Determine the (X, Y) coordinate at the center of the cell enclosing the given text.  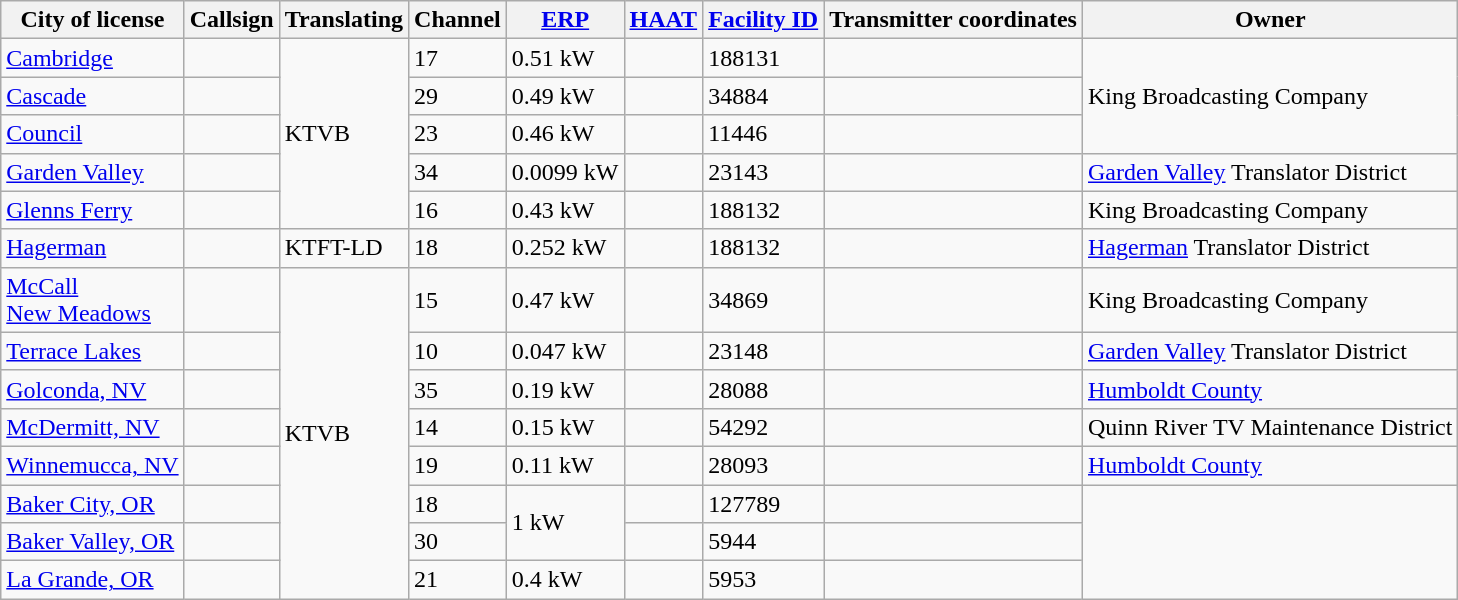
Baker Valley, OR (92, 542)
Winnemucca, NV (92, 465)
23148 (764, 351)
23143 (764, 172)
127789 (764, 503)
0.252 kW (565, 248)
14 (458, 427)
0.047 kW (565, 351)
0.11 kW (565, 465)
17 (458, 58)
21 (458, 580)
Hagerman (92, 248)
Channel (458, 20)
5953 (764, 580)
11446 (764, 134)
City of license (92, 20)
29 (458, 96)
HAAT (664, 20)
28088 (764, 389)
Transmitter coordinates (954, 20)
34 (458, 172)
10 (458, 351)
0.49 kW (565, 96)
34884 (764, 96)
0.4 kW (565, 580)
Cambridge (92, 58)
Facility ID (764, 20)
Cascade (92, 96)
28093 (764, 465)
La Grande, OR (92, 580)
35 (458, 389)
Council (92, 134)
McDermitt, NV (92, 427)
McCallNew Meadows (92, 300)
Translating (344, 20)
Baker City, OR (92, 503)
Glenns Ferry (92, 210)
34869 (764, 300)
54292 (764, 427)
15 (458, 300)
Garden Valley (92, 172)
0.15 kW (565, 427)
ERP (565, 20)
0.43 kW (565, 210)
Callsign (232, 20)
0.46 kW (565, 134)
Hagerman Translator District (1270, 248)
188131 (764, 58)
Quinn River TV Maintenance District (1270, 427)
23 (458, 134)
0.51 kW (565, 58)
Golconda, NV (92, 389)
KTFT-LD (344, 248)
0.0099 kW (565, 172)
0.19 kW (565, 389)
Owner (1270, 20)
0.47 kW (565, 300)
30 (458, 542)
1 kW (565, 522)
5944 (764, 542)
16 (458, 210)
Terrace Lakes (92, 351)
19 (458, 465)
